Determine the (X, Y) coordinate at the center of the cell enclosing the given text.  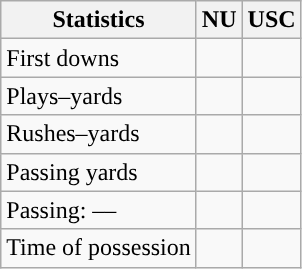
Plays–yards (99, 96)
Time of possession (99, 248)
Statistics (99, 20)
First downs (99, 58)
NU (219, 20)
USC (272, 20)
Passing yards (99, 172)
Rushes–yards (99, 134)
Passing: –– (99, 210)
